Search for the cell housing the specified text and yield its [X, Y] center coordinate. 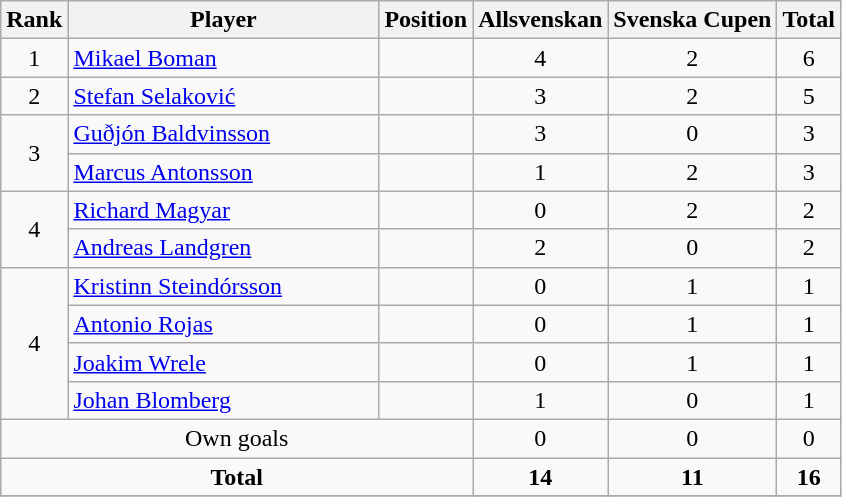
Guðjón Baldvinsson [224, 134]
Richard Magyar [224, 210]
Mikael Boman [224, 58]
Position [426, 20]
16 [809, 477]
Andreas Landgren [224, 248]
6 [809, 58]
Stefan Selaković [224, 96]
Joakim Wrele [224, 362]
Svenska Cupen [692, 20]
Own goals [237, 438]
Rank [34, 20]
Kristinn Steindórsson [224, 286]
Allsvenskan [540, 20]
5 [809, 96]
11 [692, 477]
Antonio Rojas [224, 324]
Johan Blomberg [224, 400]
Player [224, 20]
14 [540, 477]
Marcus Antonsson [224, 172]
